Pinpoint the cell where the given text exists, returning its (x, y) midpoint coordinate. 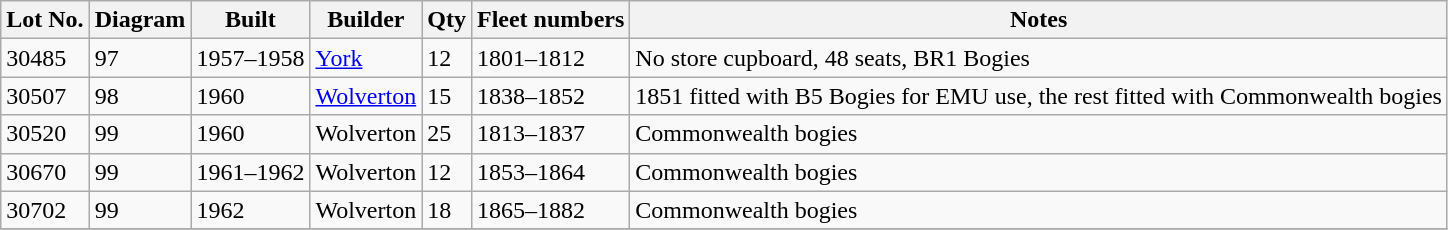
Builder (366, 20)
Built (250, 20)
1962 (250, 210)
1801–1812 (550, 58)
Fleet numbers (550, 20)
1813–1837 (550, 134)
1961–1962 (250, 172)
15 (447, 96)
25 (447, 134)
98 (140, 96)
Diagram (140, 20)
97 (140, 58)
30670 (45, 172)
1853–1864 (550, 172)
York (366, 58)
Notes (1039, 20)
30702 (45, 210)
Lot No. (45, 20)
30485 (45, 58)
1957–1958 (250, 58)
30507 (45, 96)
1851 fitted with B5 Bogies for EMU use, the rest fitted with Commonwealth bogies (1039, 96)
1865–1882 (550, 210)
1838–1852 (550, 96)
Qty (447, 20)
No store cupboard, 48 seats, BR1 Bogies (1039, 58)
18 (447, 210)
30520 (45, 134)
